For the text-containing cell, return its midpoint in (X, Y) coordinate format. 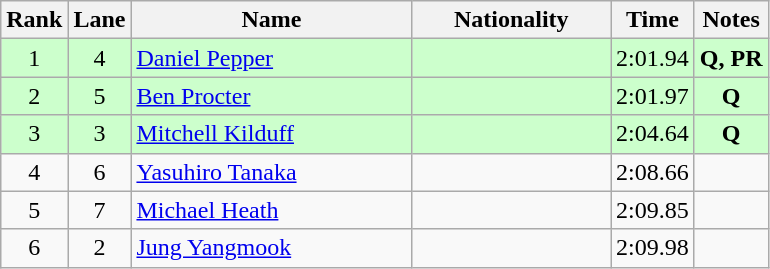
2:04.64 (653, 134)
2:01.97 (653, 96)
Notes (731, 20)
Jung Yangmook (272, 248)
Q, PR (731, 58)
Time (653, 20)
2:08.66 (653, 172)
Mitchell Kilduff (272, 134)
Ben Procter (272, 96)
Nationality (512, 20)
Michael Heath (272, 210)
1 (34, 58)
2:01.94 (653, 58)
7 (100, 210)
Name (272, 20)
2:09.85 (653, 210)
Lane (100, 20)
Daniel Pepper (272, 58)
2:09.98 (653, 248)
Rank (34, 20)
Yasuhiro Tanaka (272, 172)
